From the cell containing the given text, extract its center point as (x, y) coordinate. 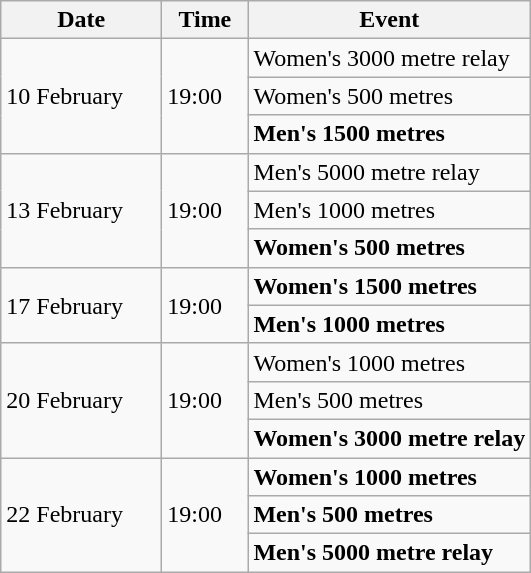
Event (390, 20)
13 February (82, 210)
10 February (82, 96)
Women's 1500 metres (390, 286)
20 February (82, 400)
22 February (82, 515)
Men's 1500 metres (390, 134)
17 February (82, 305)
Time (205, 20)
Date (82, 20)
